Scan for the cell matching the given text and deliver its (X, Y) coordinate at center. 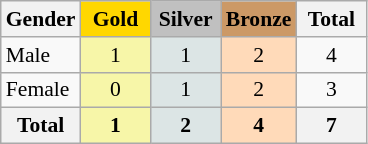
Gender (41, 19)
0 (115, 90)
Female (41, 90)
Gold (115, 19)
7 (331, 126)
Silver (186, 19)
Male (41, 55)
Bronze (259, 19)
3 (331, 90)
